Return [X, Y] of the center of cell containing provided text 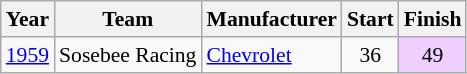
49 [433, 55]
Manufacturer [271, 19]
1959 [28, 55]
Sosebee Racing [128, 55]
Team [128, 19]
Start [370, 19]
36 [370, 55]
Chevrolet [271, 55]
Year [28, 19]
Finish [433, 19]
